Extract the (x, y) coordinate from the center of the cell holding the provided text.  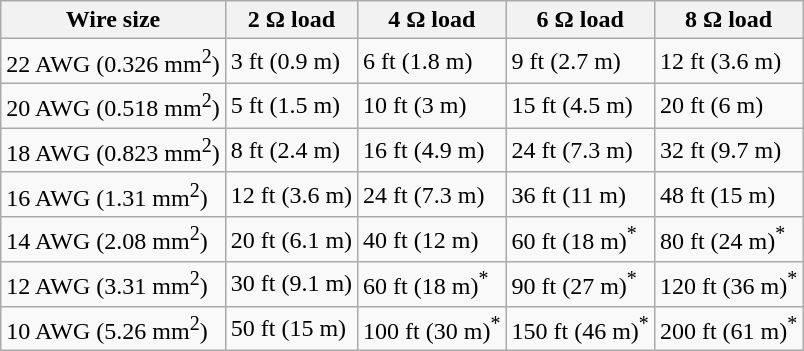
3 ft (0.9 m) (291, 62)
5 ft (1.5 m) (291, 106)
30 ft (9.1 m) (291, 284)
36 ft (11 m) (580, 194)
22 AWG (0.326 mm2) (113, 62)
90 ft (27 m)* (580, 284)
10 AWG (5.26 mm2) (113, 328)
15 ft (4.5 m) (580, 106)
200 ft (61 m)* (728, 328)
120 ft (36 m)* (728, 284)
12 AWG (3.31 mm2) (113, 284)
100 ft (30 m)* (432, 328)
16 AWG (1.31 mm2) (113, 194)
6 ft (1.8 m) (432, 62)
20 ft (6.1 m) (291, 240)
8 Ω load (728, 20)
20 ft (6 m) (728, 106)
6 Ω load (580, 20)
18 AWG (0.823 mm2) (113, 150)
10 ft (3 m) (432, 106)
32 ft (9.7 m) (728, 150)
Wire size (113, 20)
8 ft (2.4 m) (291, 150)
2 Ω load (291, 20)
48 ft (15 m) (728, 194)
150 ft (46 m)* (580, 328)
9 ft (2.7 m) (580, 62)
4 Ω load (432, 20)
14 AWG (2.08 mm2) (113, 240)
16 ft (4.9 m) (432, 150)
80 ft (24 m)* (728, 240)
20 AWG (0.518 mm2) (113, 106)
50 ft (15 m) (291, 328)
40 ft (12 m) (432, 240)
